Extract the [x, y] coordinate from the center of the cell holding the provided text.  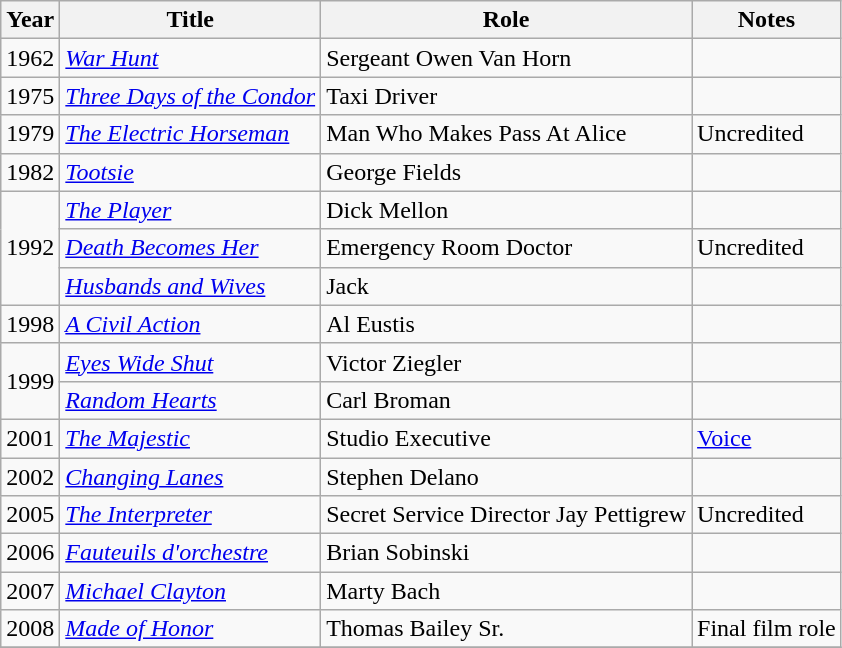
Voice [767, 438]
1982 [30, 172]
1975 [30, 96]
Random Hearts [190, 400]
Death Becomes Her [190, 248]
Victor Ziegler [506, 362]
2001 [30, 438]
1998 [30, 324]
Carl Broman [506, 400]
1999 [30, 381]
Title [190, 20]
2006 [30, 553]
George Fields [506, 172]
Tootsie [190, 172]
War Hunt [190, 58]
Made of Honor [190, 629]
Studio Executive [506, 438]
Notes [767, 20]
The Electric Horseman [190, 134]
Al Eustis [506, 324]
Changing Lanes [190, 477]
Role [506, 20]
Man Who Makes Pass At Alice [506, 134]
1979 [30, 134]
Emergency Room Doctor [506, 248]
Thomas Bailey Sr. [506, 629]
Secret Service Director Jay Pettigrew [506, 515]
Fauteuils d'orchestre [190, 553]
Brian Sobinski [506, 553]
Three Days of the Condor [190, 96]
1992 [30, 248]
Marty Bach [506, 591]
Jack [506, 286]
Dick Mellon [506, 210]
2002 [30, 477]
Husbands and Wives [190, 286]
Sergeant Owen Van Horn [506, 58]
The Interpreter [190, 515]
The Player [190, 210]
The Majestic [190, 438]
2005 [30, 515]
2008 [30, 629]
Taxi Driver [506, 96]
Eyes Wide Shut [190, 362]
A Civil Action [190, 324]
1962 [30, 58]
Stephen Delano [506, 477]
2007 [30, 591]
Final film role [767, 629]
Michael Clayton [190, 591]
Year [30, 20]
